Detect which cell encompasses the target text, then output its [x, y] center coordinate. 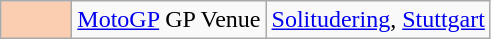
Solitudering, Stuttgart [378, 20]
MotoGP GP Venue [169, 20]
